Return (X, Y) of the center of cell containing provided text 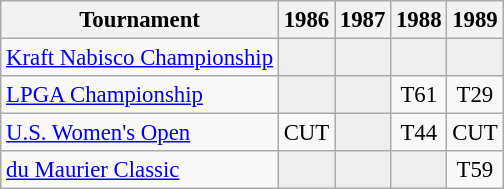
Kraft Nabisco Championship (140, 58)
U.S. Women's Open (140, 133)
1986 (306, 20)
1987 (363, 20)
Tournament (140, 20)
T29 (475, 95)
T44 (419, 133)
T61 (419, 95)
1988 (419, 20)
du Maurier Classic (140, 170)
1989 (475, 20)
T59 (475, 170)
LPGA Championship (140, 95)
